Find where the given text appears and provide that cell's center as [x, y] coordinate. 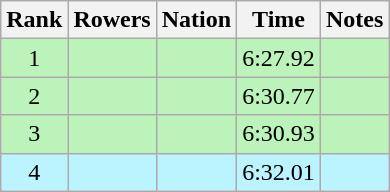
Rank [34, 20]
Rowers [112, 20]
Notes [354, 20]
6:30.93 [279, 134]
4 [34, 172]
Nation [196, 20]
1 [34, 58]
6:32.01 [279, 172]
6:30.77 [279, 96]
3 [34, 134]
2 [34, 96]
6:27.92 [279, 58]
Time [279, 20]
